Scan for the cell matching the given text and deliver its (X, Y) coordinate at center. 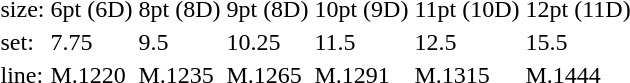
9.5 (180, 42)
10.25 (268, 42)
7.75 (92, 42)
11.5 (362, 42)
12.5 (467, 42)
